Find where the given text appears and provide that cell's center as (x, y) coordinate. 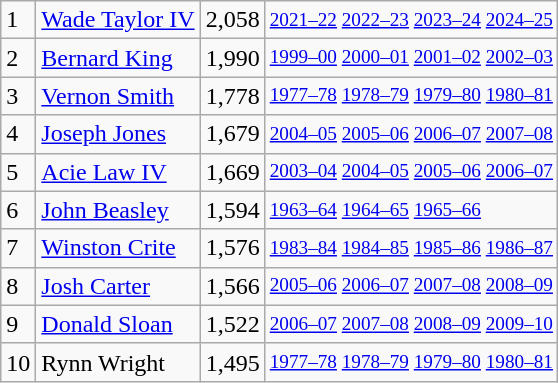
1983–84 1984–85 1985–86 1986–87 (411, 248)
10 (18, 362)
1999–00 2000–01 2001–02 2002–03 (411, 58)
2006–07 2007–08 2008–09 2009–10 (411, 324)
2003–04 2004–05 2005–06 2006–07 (411, 172)
4 (18, 134)
Joseph Jones (118, 134)
7 (18, 248)
5 (18, 172)
John Beasley (118, 210)
9 (18, 324)
1,495 (232, 362)
1,679 (232, 134)
1,778 (232, 96)
Winston Crite (118, 248)
2,058 (232, 20)
Bernard King (118, 58)
Josh Carter (118, 286)
2005–06 2006–07 2007–08 2008–09 (411, 286)
1963–64 1964–65 1965–66 (411, 210)
2 (18, 58)
2004–05 2005–06 2006–07 2007–08 (411, 134)
1,522 (232, 324)
1,576 (232, 248)
8 (18, 286)
6 (18, 210)
Donald Sloan (118, 324)
Acie Law IV (118, 172)
Rynn Wright (118, 362)
1,990 (232, 58)
1,594 (232, 210)
3 (18, 96)
Vernon Smith (118, 96)
1 (18, 20)
2021–22 2022–23 2023–24 2024–25 (411, 20)
1,566 (232, 286)
Wade Taylor IV (118, 20)
1,669 (232, 172)
